Return the (x, y) coordinate for the center point of the cell that contains the specified text.  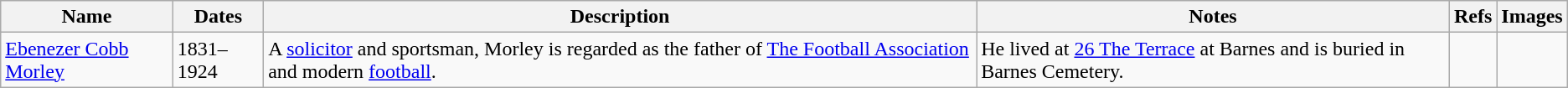
Name (87, 17)
Ebenezer Cobb Morley (87, 60)
He lived at 26 The Terrace at Barnes and is buried in Barnes Cemetery. (1213, 60)
1831–1924 (218, 60)
Images (1532, 17)
A solicitor and sportsman, Morley is regarded as the father of The Football Association and modern football. (620, 60)
Dates (218, 17)
Refs (1473, 17)
Notes (1213, 17)
Description (620, 17)
